Scan for the cell matching the given text and deliver its [x, y] coordinate at center. 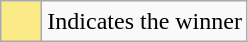
Indicates the winner [145, 22]
